Capture the cell that displays the provided text and extract its (X, Y) central coordinate. 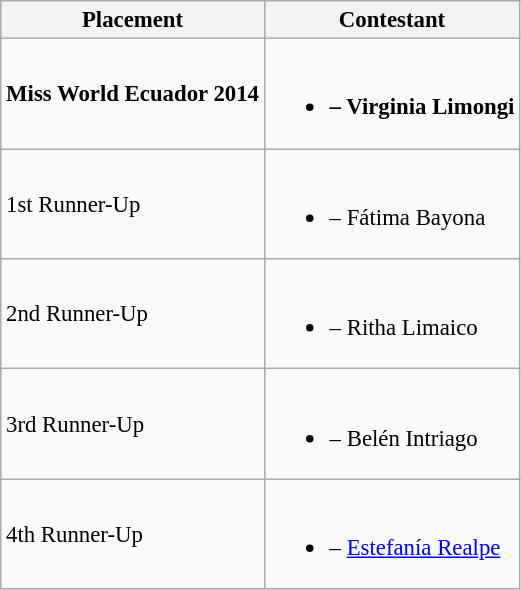
– Belén Intriago (392, 424)
4th Runner-Up (133, 534)
Placement (133, 20)
– Ritha Limaico (392, 314)
1st Runner-Up (133, 204)
– Virginia Limongi (392, 94)
2nd Runner-Up (133, 314)
Contestant (392, 20)
– Fátima Bayona (392, 204)
– Estefanía Realpe (392, 534)
3rd Runner-Up (133, 424)
Miss World Ecuador 2014 (133, 94)
